Output the [x, y] coordinate of the center of the cell containing the given text.  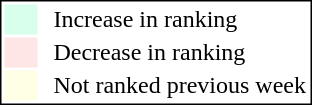
Decrease in ranking [180, 53]
Not ranked previous week [180, 85]
Increase in ranking [180, 19]
